Pinpoint the cell where the given text exists, returning its (X, Y) midpoint coordinate. 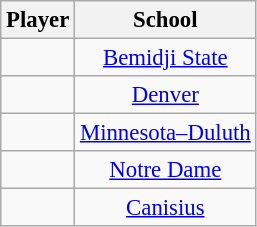
Minnesota–Duluth (166, 133)
School (166, 20)
Bemidji State (166, 58)
Denver (166, 95)
Canisius (166, 208)
Player (38, 20)
Notre Dame (166, 170)
